Search for the cell housing the specified text and yield its (X, Y) center coordinate. 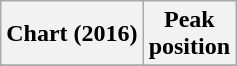
Chart (2016) (72, 34)
Peakposition (189, 34)
